From the cell containing the given text, extract its center point as [x, y] coordinate. 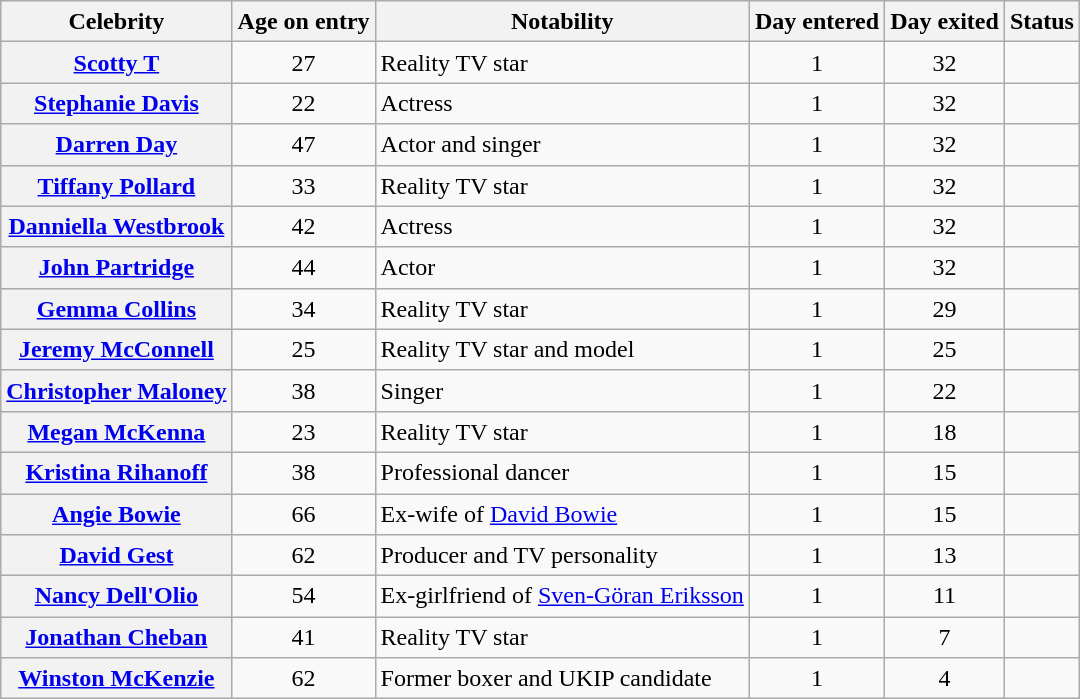
42 [304, 226]
Celebrity [116, 22]
David Gest [116, 556]
Jonathan Cheban [116, 638]
Former boxer and UKIP candidate [562, 678]
Tiffany Pollard [116, 186]
13 [945, 556]
Angie Bowie [116, 514]
34 [304, 308]
47 [304, 144]
Jeremy McConnell [116, 350]
18 [945, 432]
Ex-wife of David Bowie [562, 514]
Kristina Rihanoff [116, 472]
Notability [562, 22]
54 [304, 596]
44 [304, 268]
Day exited [945, 22]
Gemma Collins [116, 308]
Day entered [816, 22]
27 [304, 62]
Stephanie Davis [116, 104]
Actor [562, 268]
Winston McKenzie [116, 678]
Age on entry [304, 22]
11 [945, 596]
Christopher Maloney [116, 390]
Producer and TV personality [562, 556]
Professional dancer [562, 472]
Reality TV star and model [562, 350]
Singer [562, 390]
Nancy Dell'Olio [116, 596]
Darren Day [116, 144]
Megan McKenna [116, 432]
7 [945, 638]
4 [945, 678]
Ex-girlfriend of Sven-Göran Eriksson [562, 596]
Status [1042, 22]
Scotty T [116, 62]
23 [304, 432]
29 [945, 308]
John Partridge [116, 268]
Danniella Westbrook [116, 226]
33 [304, 186]
66 [304, 514]
41 [304, 638]
Actor and singer [562, 144]
